From the cell containing the given text, extract its center point as (x, y) coordinate. 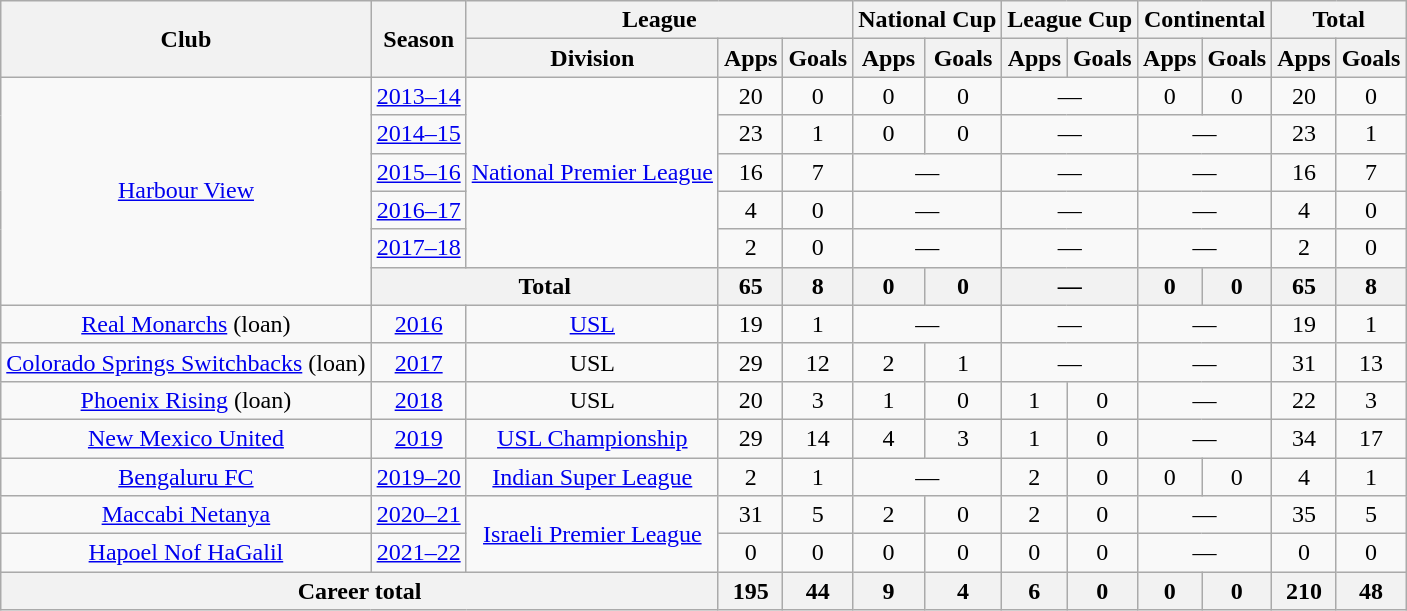
35 (1304, 515)
13 (1371, 362)
210 (1304, 591)
2020–21 (418, 515)
Maccabi Netanya (186, 515)
2017 (418, 362)
Season (418, 39)
195 (750, 591)
2016–17 (418, 210)
National Cup (928, 20)
6 (1034, 591)
2013–14 (418, 96)
League (659, 20)
14 (818, 438)
22 (1304, 400)
2014–15 (418, 134)
9 (889, 591)
Hapoel Nof HaGalil (186, 553)
Harbour View (186, 191)
34 (1304, 438)
44 (818, 591)
Bengaluru FC (186, 477)
2019 (418, 438)
Continental (1205, 20)
League Cup (1070, 20)
17 (1371, 438)
Colorado Springs Switchbacks (loan) (186, 362)
Israeli Premier League (592, 534)
2019–20 (418, 477)
2015–16 (418, 172)
Division (592, 58)
12 (818, 362)
48 (1371, 591)
New Mexico United (186, 438)
Club (186, 39)
Indian Super League (592, 477)
2021–22 (418, 553)
2017–18 (418, 248)
National Premier League (592, 172)
Phoenix Rising (loan) (186, 400)
Real Monarchs (loan) (186, 324)
2016 (418, 324)
2018 (418, 400)
USL Championship (592, 438)
Career total (360, 591)
